Locate the cell with the specified text and output its (X, Y) center coordinate. 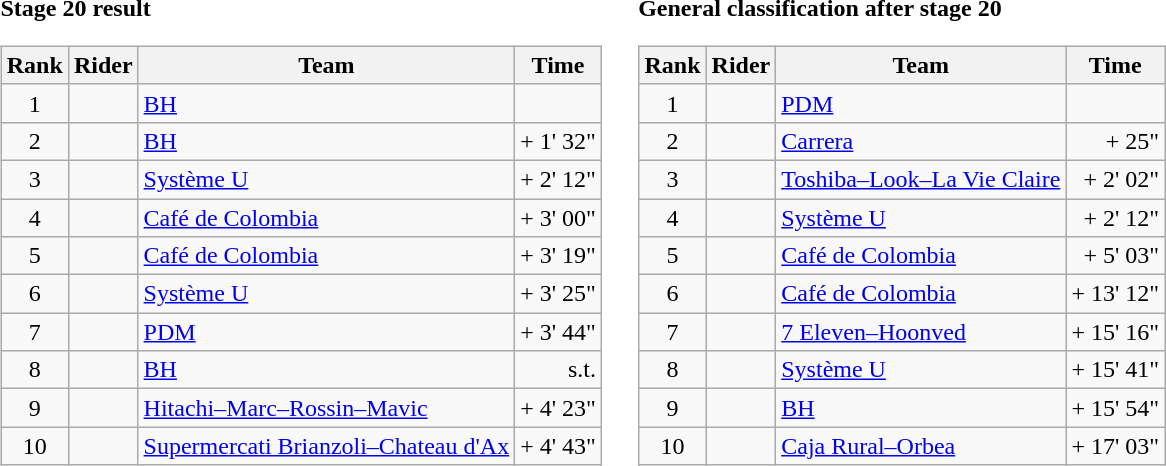
+ 1' 32" (558, 141)
Caja Rural–Orbea (921, 446)
7 Eleven–Hoonved (921, 332)
Toshiba–Look–La Vie Claire (921, 179)
+ 3' 44" (558, 332)
Supermercati Brianzoli–Chateau d'Ax (326, 446)
+ 13' 12" (1116, 294)
+ 15' 41" (1116, 370)
+ 2' 02" (1116, 179)
Carrera (921, 141)
+ 4' 23" (558, 408)
+ 25" (1116, 141)
+ 3' 19" (558, 256)
+ 3' 00" (558, 217)
+ 17' 03" (1116, 446)
s.t. (558, 370)
+ 5' 03" (1116, 256)
Hitachi–Marc–Rossin–Mavic (326, 408)
+ 15' 16" (1116, 332)
+ 4' 43" (558, 446)
+ 3' 25" (558, 294)
+ 15' 54" (1116, 408)
